Output the (X, Y) coordinate of the center of the cell containing the given text.  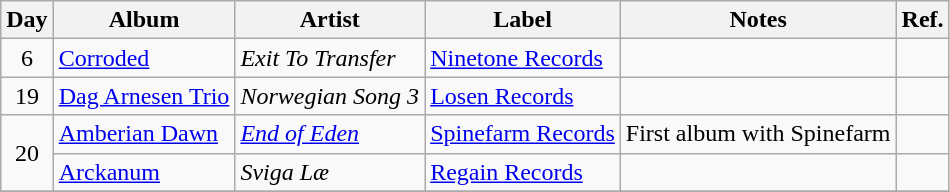
Day (27, 20)
Album (144, 20)
Arckanum (144, 172)
Ref. (922, 20)
Ninetone Records (523, 58)
Notes (758, 20)
Artist (330, 20)
Regain Records (523, 172)
End of Eden (330, 134)
Losen Records (523, 96)
Amberian Dawn (144, 134)
Exit To Transfer (330, 58)
Dag Arnesen Trio (144, 96)
6 (27, 58)
20 (27, 153)
19 (27, 96)
Spinefarm Records (523, 134)
First album with Spinefarm (758, 134)
Sviga Læ (330, 172)
Corroded (144, 58)
Norwegian Song 3 (330, 96)
Label (523, 20)
